Identify which cell holds the provided text, then report its [x, y] central coordinate. 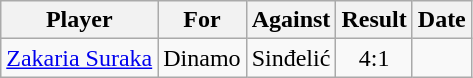
Against [291, 20]
Dinamo [202, 58]
Date [442, 20]
Result [374, 20]
For [202, 20]
4:1 [374, 58]
Zakaria Suraka [80, 58]
Sinđelić [291, 58]
Player [80, 20]
